Scan for the cell matching the given text and deliver its [X, Y] coordinate at center. 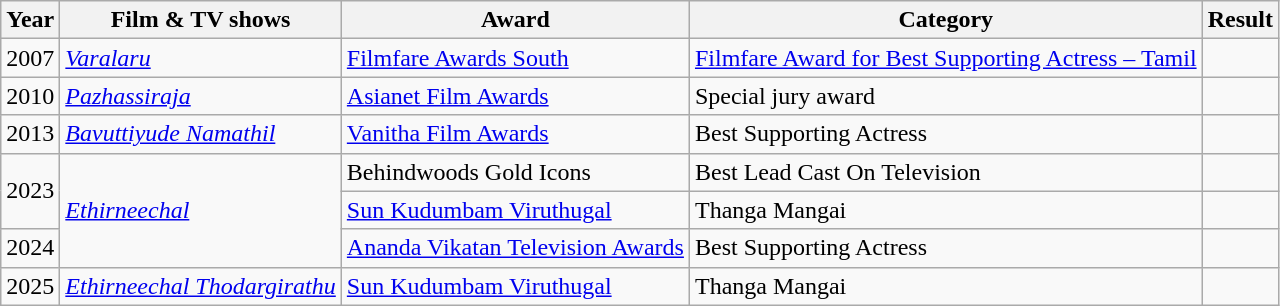
Filmfare Awards South [515, 58]
2007 [30, 58]
Year [30, 20]
Film & TV shows [201, 20]
2023 [30, 191]
Behindwoods Gold Icons [515, 172]
Category [946, 20]
2025 [30, 286]
Filmfare Award for Best Supporting Actress – Tamil [946, 58]
Ethirneechal [201, 210]
Ananda Vikatan Television Awards [515, 248]
Award [515, 20]
2010 [30, 96]
Pazhassiraja [201, 96]
Ethirneechal Thodargirathu [201, 286]
2013 [30, 134]
Best Lead Cast On Television [946, 172]
Vanitha Film Awards [515, 134]
Result [1240, 20]
2024 [30, 248]
Bavuttiyude Namathil [201, 134]
Varalaru [201, 58]
Special jury award [946, 96]
Asianet Film Awards [515, 96]
